Provide the [x, y] coordinate of the cell's center where the given text is located.  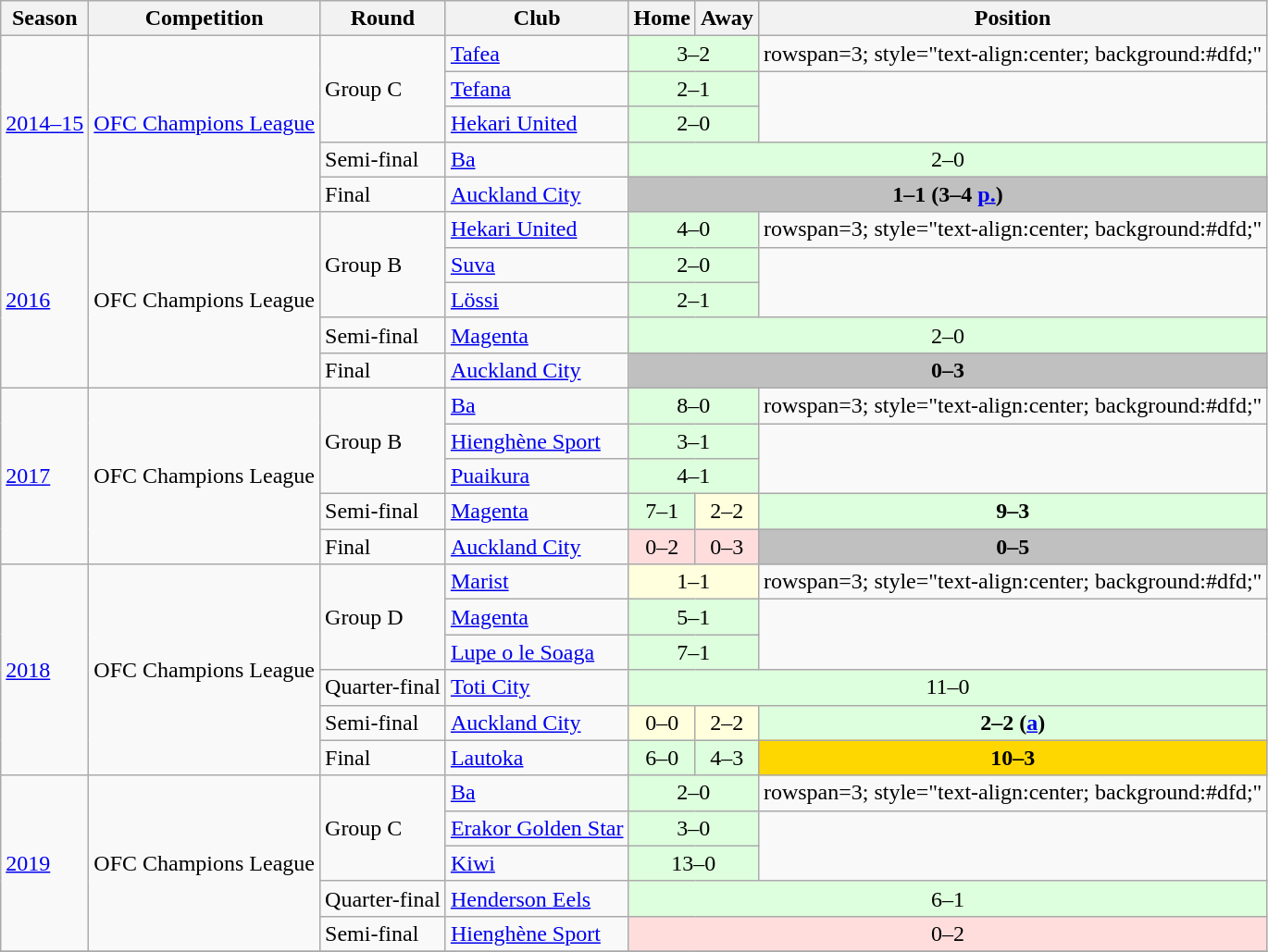
3–2 [693, 54]
Tafea [537, 54]
0–5 [1013, 547]
Group D [383, 617]
10–3 [1013, 758]
3–0 [693, 828]
3–1 [693, 441]
2–2 (a) [1013, 723]
Away [727, 19]
Henderson Eels [537, 898]
Tefana [537, 89]
Puaikura [537, 476]
Lupe o le Soaga [537, 652]
2017 [44, 476]
4–3 [727, 758]
Competition [205, 19]
1–1 [693, 582]
Erakor Golden Star [537, 828]
6–0 [662, 758]
Position [1013, 19]
5–1 [693, 617]
1–1 (3–4 p.) [948, 194]
2019 [44, 863]
Kiwi [537, 863]
Marist [537, 582]
13–0 [693, 863]
0–0 [662, 723]
11–0 [948, 687]
2014–15 [44, 124]
2018 [44, 670]
Club [537, 19]
Suva [537, 265]
Lautoka [537, 758]
4–1 [693, 476]
6–1 [948, 898]
Home [662, 19]
Round [383, 19]
8–0 [693, 405]
Lössi [537, 300]
9–3 [1013, 512]
Toti City [537, 687]
4–0 [693, 229]
2016 [44, 300]
Season [44, 19]
